Identify which cell holds the provided text, then report its (x, y) central coordinate. 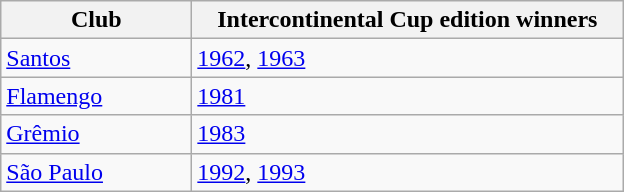
1962, 1963 (408, 58)
Club (96, 20)
1981 (408, 96)
São Paulo (96, 172)
Santos (96, 58)
1983 (408, 134)
Grêmio (96, 134)
Flamengo (96, 96)
1992, 1993 (408, 172)
Intercontinental Cup edition winners (408, 20)
